For the text-containing cell, return its midpoint in [X, Y] coordinate format. 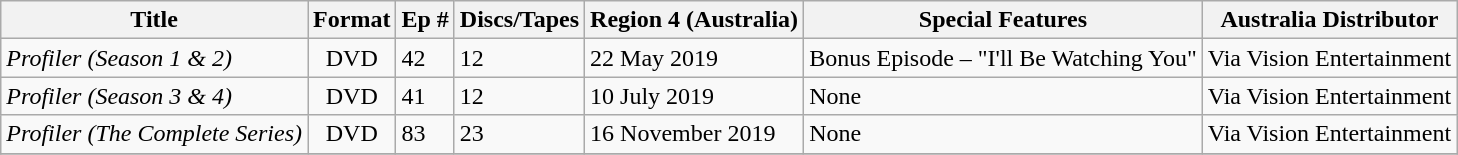
Title [154, 20]
42 [425, 58]
Ep # [425, 20]
Format [352, 20]
Special Features [1004, 20]
Discs/Tapes [519, 20]
16 November 2019 [694, 134]
Profiler (Season 3 & 4) [154, 96]
Profiler (Season 1 & 2) [154, 58]
10 July 2019 [694, 96]
23 [519, 134]
Profiler (The Complete Series) [154, 134]
Bonus Episode – "I'll Be Watching You" [1004, 58]
Region 4 (Australia) [694, 20]
Australia Distributor [1329, 20]
83 [425, 134]
41 [425, 96]
22 May 2019 [694, 58]
